Search for the cell housing the specified text and yield its [x, y] center coordinate. 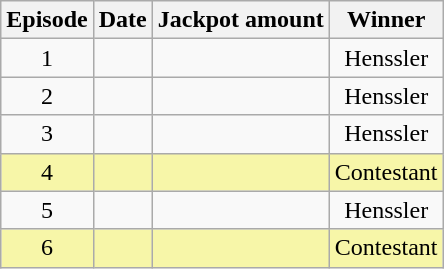
3 [47, 134]
5 [47, 210]
Winner [386, 20]
1 [47, 58]
Episode [47, 20]
Jackpot amount [240, 20]
Date [122, 20]
2 [47, 96]
4 [47, 172]
6 [47, 248]
